Return the [X, Y] coordinate for the center point of the cell that contains the specified text.  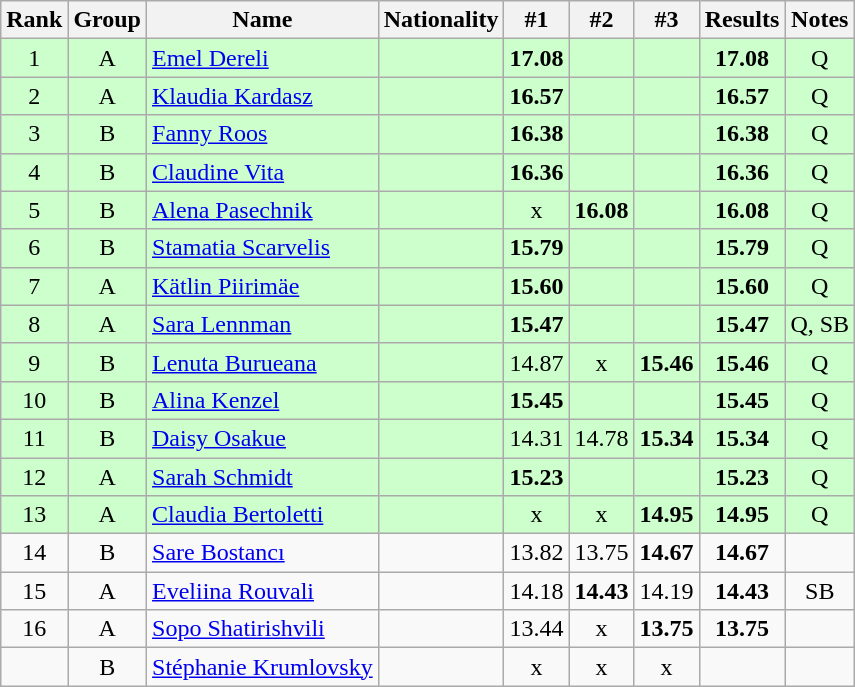
Claudia Bertoletti [263, 515]
14.18 [536, 591]
Daisy Osakue [263, 438]
Sara Lennman [263, 324]
14.87 [536, 362]
Alina Kenzel [263, 400]
2 [34, 96]
3 [34, 134]
1 [34, 58]
Sare Bostancı [263, 553]
7 [34, 286]
Group [108, 20]
Claudine Vita [263, 172]
14.78 [602, 438]
Klaudia Kardasz [263, 96]
Fanny Roos [263, 134]
SB [820, 591]
#2 [602, 20]
13 [34, 515]
6 [34, 248]
Alena Pasechnik [263, 210]
Eveliina Rouvali [263, 591]
5 [34, 210]
Rank [34, 20]
Name [263, 20]
4 [34, 172]
#1 [536, 20]
14.31 [536, 438]
15 [34, 591]
14.19 [666, 591]
13.44 [536, 629]
#3 [666, 20]
Stamatia Scarvelis [263, 248]
Results [742, 20]
8 [34, 324]
16 [34, 629]
Nationality [441, 20]
Emel Dereli [263, 58]
Lenuta Burueana [263, 362]
14 [34, 553]
10 [34, 400]
13.82 [536, 553]
12 [34, 477]
Q, SB [820, 324]
Kätlin Piirimäe [263, 286]
Stéphanie Krumlovsky [263, 667]
11 [34, 438]
9 [34, 362]
Sarah Schmidt [263, 477]
Notes [820, 20]
Sopo Shatirishvili [263, 629]
